Return the [X, Y] coordinate for the center point of the cell that contains the specified text.  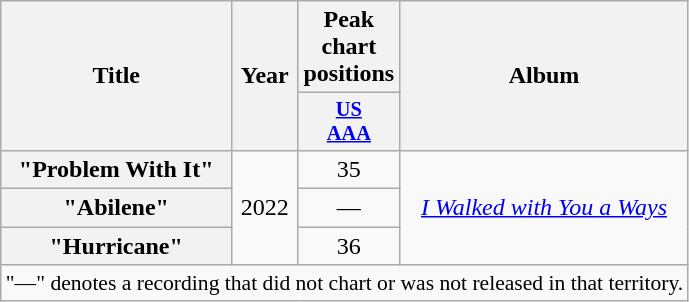
"Hurricane" [116, 246]
36 [349, 246]
Title [116, 76]
"Abilene" [116, 208]
35 [349, 169]
2022 [265, 207]
"Problem With It" [116, 169]
Year [265, 76]
Peak chart positions [349, 47]
USAAA [349, 122]
Album [544, 76]
— [349, 208]
I Walked with You a Ways [544, 207]
"—" denotes a recording that did not chart or was not released in that territory. [345, 283]
